From the cell containing the given text, extract its center point as [x, y] coordinate. 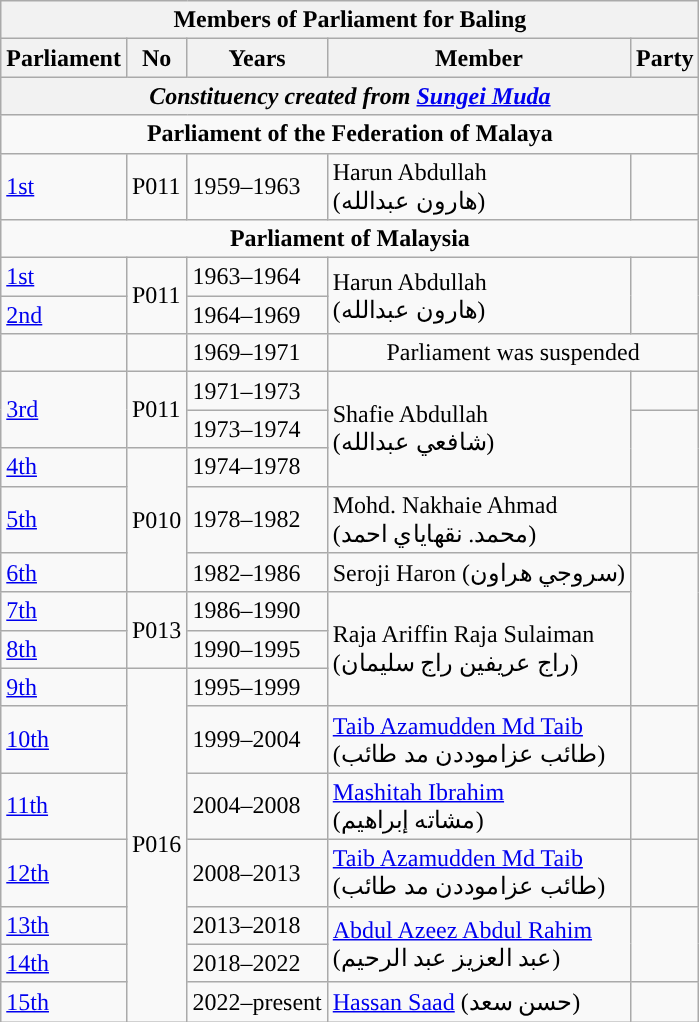
Seroji Haron (سروجي هراون) [478, 573]
14th [64, 963]
3rd [64, 410]
Constituency created from Sungei Muda [350, 96]
Mohd. Nakhaie Ahmad (محمد. نقهاياي احمد) [478, 520]
11th [64, 806]
8th [64, 649]
13th [64, 925]
15th [64, 1002]
1963–1964 [257, 277]
Abdul Azeez Abdul Rahim (عبد العزيز عبد الرحيم) [478, 944]
No [156, 58]
1999–2004 [257, 740]
5th [64, 520]
2008–2013 [257, 872]
1969–1971 [257, 353]
Raja Ariffin Raja Sulaiman (راج عريفين راج سليمان) [478, 649]
9th [64, 687]
Parliament [64, 58]
12th [64, 872]
1978–1982 [257, 520]
Parliament of the Federation of Malaya [350, 134]
Hassan Saad (حسن سعد) [478, 1002]
1990–1995 [257, 649]
1971–1973 [257, 391]
Member [478, 58]
Party [665, 58]
P013 [156, 630]
1964–1969 [257, 315]
Years [257, 58]
10th [64, 740]
2004–2008 [257, 806]
2013–2018 [257, 925]
P010 [156, 520]
Parliament of Malaysia [350, 239]
2018–2022 [257, 963]
Mashitah Ibrahim (مشاته إبراهيم) [478, 806]
6th [64, 573]
2022–present [257, 1002]
1982–1986 [257, 573]
4th [64, 467]
Members of Parliament for Baling [350, 20]
Shafie Abdullah (شافعي عبدالله) [478, 429]
1974–1978 [257, 467]
P016 [156, 844]
1986–1990 [257, 611]
Parliament was suspended [513, 353]
7th [64, 611]
1973–1974 [257, 429]
2nd [64, 315]
1995–1999 [257, 687]
1959–1963 [257, 186]
